Determine the [x, y] coordinate at the center of the cell enclosing the given text.  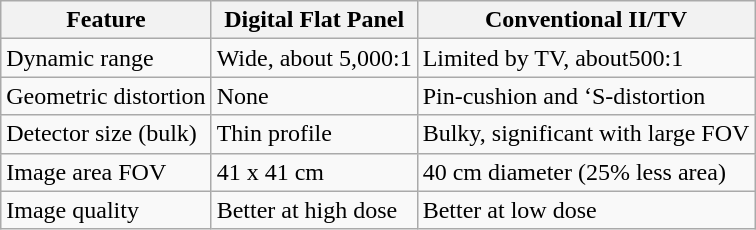
Limited by TV, about500:1 [586, 58]
Thin profile [314, 134]
Dynamic range [106, 58]
Bulky, significant with large FOV [586, 134]
None [314, 96]
Pin-cushion and ‘S-distortion [586, 96]
Digital Flat Panel [314, 20]
40 cm diameter (25% less area) [586, 172]
Detector size (bulk) [106, 134]
Geometric distortion [106, 96]
Conventional II/TV [586, 20]
Feature [106, 20]
Better at high dose [314, 210]
41 x 41 cm [314, 172]
Better at low dose [586, 210]
Image area FOV [106, 172]
Image quality [106, 210]
Wide, about 5,000:1 [314, 58]
